Extract the [x, y] coordinate from the center of the cell holding the provided text.  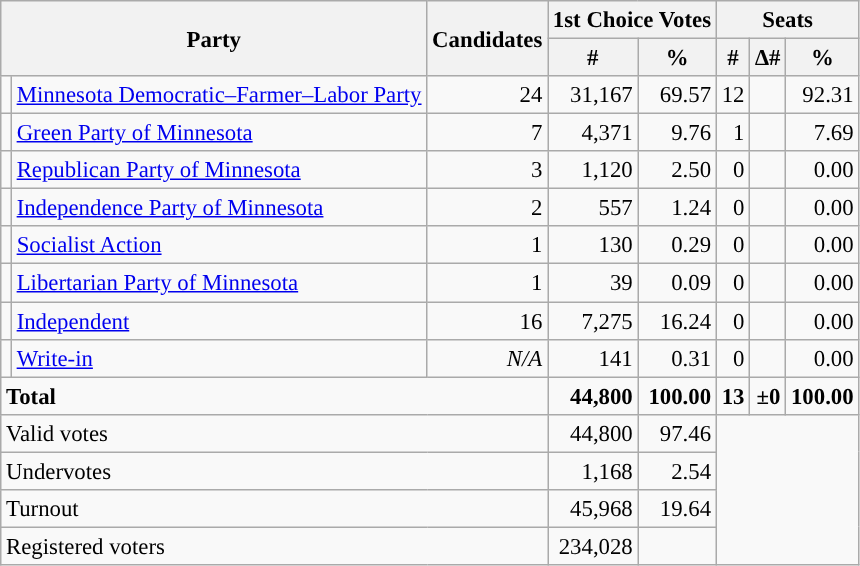
Republican Party of Minnesota [218, 170]
3 [488, 170]
31,167 [593, 95]
Libertarian Party of Minnesota [218, 283]
92.31 [822, 95]
Independence Party of Minnesota [218, 208]
7 [488, 133]
Minnesota Democratic–Farmer–Labor Party [218, 95]
1,120 [593, 170]
Turnout [274, 509]
557 [593, 208]
45,968 [593, 509]
19.64 [677, 509]
2.50 [677, 170]
Socialist Action [218, 245]
7.69 [822, 133]
±0 [768, 396]
1,168 [593, 471]
1.24 [677, 208]
16 [488, 321]
Candidates [488, 38]
13 [732, 396]
12 [732, 95]
0.09 [677, 283]
234,028 [593, 546]
Write-in [218, 358]
Valid votes [274, 433]
130 [593, 245]
Independent [218, 321]
141 [593, 358]
97.46 [677, 433]
∆# [768, 58]
Green Party of Minnesota [218, 133]
24 [488, 95]
0.31 [677, 358]
Total [274, 396]
4,371 [593, 133]
Party [214, 38]
Seats [788, 20]
0.29 [677, 245]
39 [593, 283]
2.54 [677, 471]
2 [488, 208]
7,275 [593, 321]
16.24 [677, 321]
1st Choice Votes [632, 20]
N/A [488, 358]
9.76 [677, 133]
Undervotes [274, 471]
Registered voters [274, 546]
69.57 [677, 95]
